Output the [X, Y] coordinate of the center of the cell containing the given text.  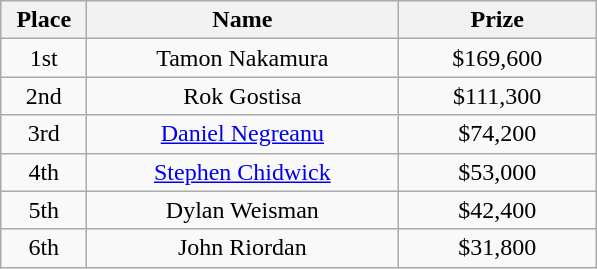
Prize [498, 20]
1st [44, 58]
$74,200 [498, 134]
Place [44, 20]
$42,400 [498, 210]
$31,800 [498, 248]
Daniel Negreanu [242, 134]
6th [44, 248]
$53,000 [498, 172]
Stephen Chidwick [242, 172]
3rd [44, 134]
John Riordan [242, 248]
$111,300 [498, 96]
4th [44, 172]
Dylan Weisman [242, 210]
Name [242, 20]
5th [44, 210]
$169,600 [498, 58]
Tamon Nakamura [242, 58]
Rok Gostisa [242, 96]
2nd [44, 96]
